Identify which cell holds the provided text, then report its (x, y) central coordinate. 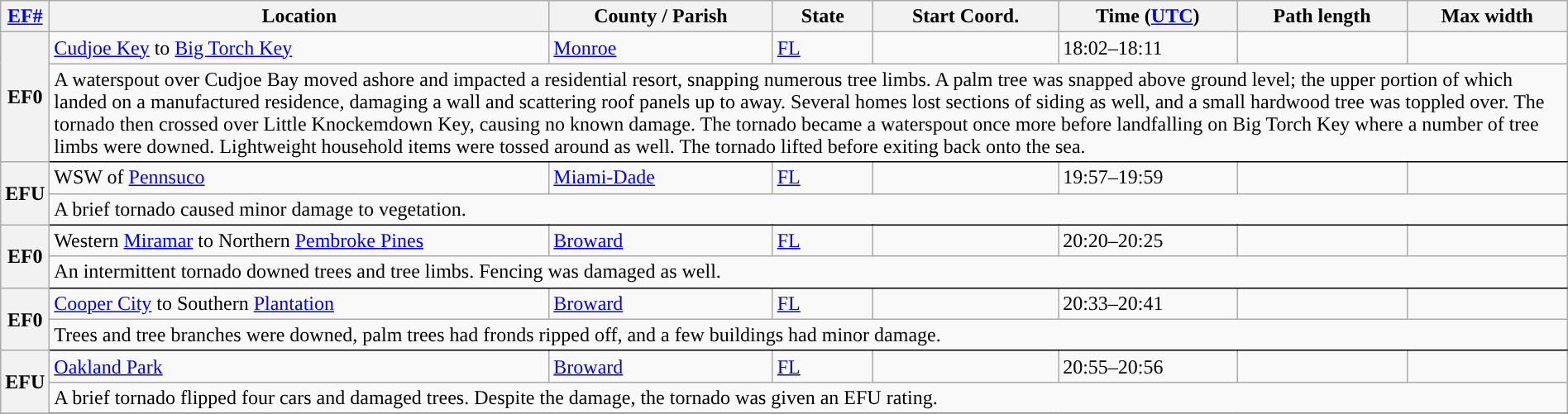
State (822, 17)
An intermittent tornado downed trees and tree limbs. Fencing was damaged as well. (809, 272)
Path length (1322, 17)
Monroe (661, 48)
Western Miramar to Northern Pembroke Pines (299, 240)
20:20–20:25 (1148, 240)
Cooper City to Southern Plantation (299, 303)
Start Coord. (965, 17)
Miami-Dade (661, 178)
Oakland Park (299, 366)
20:33–20:41 (1148, 303)
Location (299, 17)
A brief tornado flipped four cars and damaged trees. Despite the damage, the tornado was given an EFU rating. (809, 397)
WSW of Pennsuco (299, 178)
County / Parish (661, 17)
20:55–20:56 (1148, 366)
Time (UTC) (1148, 17)
Max width (1487, 17)
EF# (25, 17)
A brief tornado caused minor damage to vegetation. (809, 209)
18:02–18:11 (1148, 48)
Trees and tree branches were downed, palm trees had fronds ripped off, and a few buildings had minor damage. (809, 335)
19:57–19:59 (1148, 178)
Cudjoe Key to Big Torch Key (299, 48)
